Provide the [X, Y] coordinate of the cell's center where the given text is located.  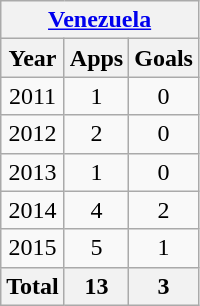
Total [33, 286]
2014 [33, 210]
2011 [33, 96]
2015 [33, 248]
2012 [33, 134]
5 [96, 248]
Venezuela [100, 20]
2013 [33, 172]
Year [33, 58]
Apps [96, 58]
3 [164, 286]
13 [96, 286]
4 [96, 210]
Goals [164, 58]
